Locate the cell with the specified text and output its [X, Y] center coordinate. 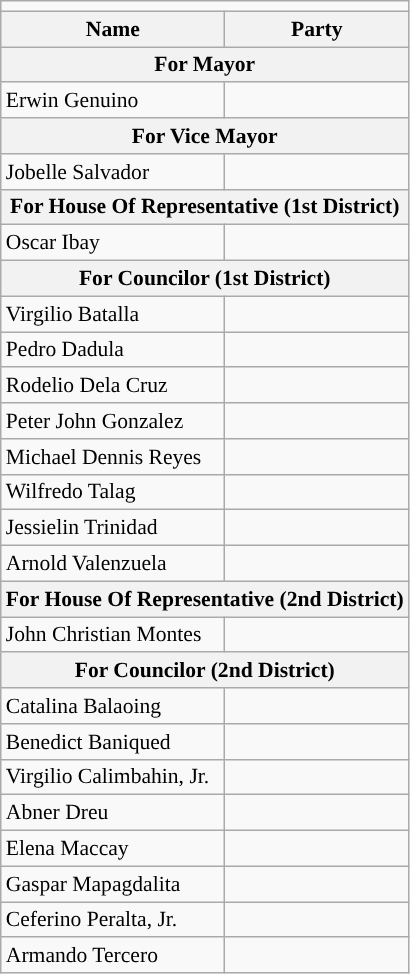
For Councilor (2nd District) [205, 671]
Benedict Baniqued [113, 742]
Gaspar Mapagdalita [113, 884]
Catalina Balaoing [113, 706]
Peter John Gonzalez [113, 421]
Rodelio Dela Cruz [113, 386]
For Mayor [205, 65]
John Christian Montes [113, 635]
Party [317, 29]
Virgilio Calimbahin, Jr. [113, 777]
Oscar Ibay [113, 243]
For House Of Representative (2nd District) [205, 599]
For House Of Representative (1st District) [205, 207]
Michael Dennis Reyes [113, 457]
Arnold Valenzuela [113, 564]
Abner Dreu [113, 813]
Jessielin Trinidad [113, 528]
Virgilio Batalla [113, 314]
For Vice Mayor [205, 136]
For Councilor (1st District) [205, 279]
Ceferino Peralta, Jr. [113, 920]
Wilfredo Talag [113, 492]
Jobelle Salvador [113, 172]
Armando Tercero [113, 956]
Name [113, 29]
Pedro Dadula [113, 350]
Elena Maccay [113, 849]
Erwin Genuino [113, 101]
